Capture the cell that displays the provided text and extract its (X, Y) central coordinate. 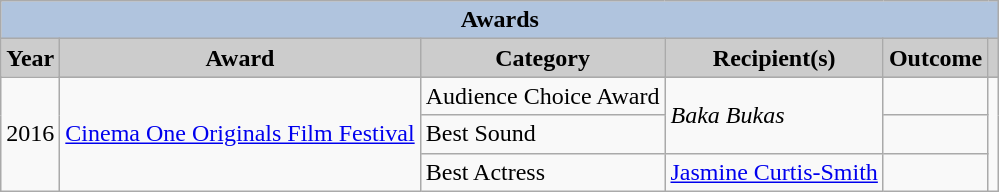
Baka Bukas (774, 115)
Jasmine Curtis-Smith (774, 172)
Year (30, 58)
Outcome (935, 58)
Recipient(s) (774, 58)
2016 (30, 134)
Best Sound (542, 134)
Awards (500, 20)
Best Actress (542, 172)
Category (542, 58)
Award (240, 58)
Audience Choice Award (542, 96)
Cinema One Originals Film Festival (240, 134)
